Extract the [x, y] coordinate from the center of the cell holding the provided text.  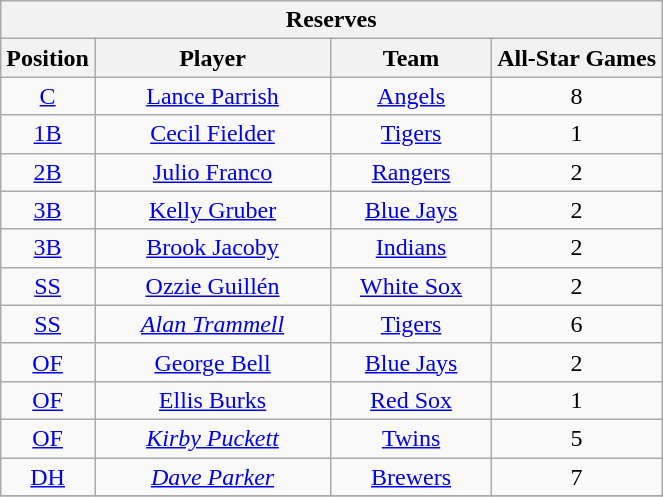
Ellis Burks [212, 400]
C [48, 96]
Lance Parrish [212, 96]
Position [48, 58]
Player [212, 58]
5 [577, 438]
Alan Trammell [212, 324]
Rangers [412, 172]
DH [48, 477]
Team [412, 58]
Brewers [412, 477]
Brook Jacoby [212, 248]
Cecil Fielder [212, 134]
Twins [412, 438]
Reserves [332, 20]
2B [48, 172]
Ozzie Guillén [212, 286]
Kirby Puckett [212, 438]
Red Sox [412, 400]
Angels [412, 96]
Julio Franco [212, 172]
Dave Parker [212, 477]
7 [577, 477]
Indians [412, 248]
6 [577, 324]
8 [577, 96]
Kelly Gruber [212, 210]
George Bell [212, 362]
All-Star Games [577, 58]
White Sox [412, 286]
1B [48, 134]
